Detect which cell encompasses the target text, then output its (x, y) center coordinate. 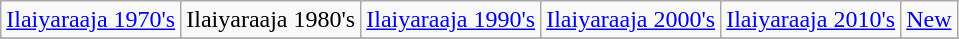
Ilaiyaraaja 2010's (811, 20)
Ilaiyaraaja 2000's (631, 20)
Ilaiyaraaja 1990's (451, 20)
Ilaiyaraaja 1980's (271, 20)
New (929, 20)
Ilaiyaraaja 1970's (91, 20)
